From the cell containing the given text, extract its center point as (x, y) coordinate. 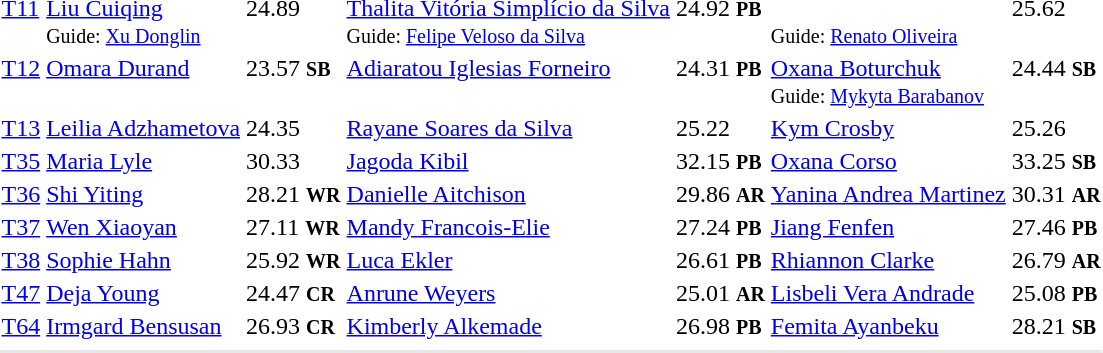
T38 (21, 260)
Anrune Weyers (508, 293)
Shi Yiting (144, 194)
T47 (21, 293)
Rhiannon Clarke (888, 260)
26.98 PB (720, 326)
Rayane Soares da Silva (508, 128)
Jiang Fenfen (888, 227)
T35 (21, 161)
Yanina Andrea Martinez (888, 194)
Adiaratou Iglesias Forneiro (508, 82)
32.15 PB (720, 161)
Kimberly Alkemade (508, 326)
Sophie Hahn (144, 260)
25.01 AR (720, 293)
Wen Xiaoyan (144, 227)
Leilia Adzhametova (144, 128)
Mandy Francois-Elie (508, 227)
Oxana BoturchukGuide: Mykyta Barabanov (888, 82)
28.21 WR (294, 194)
24.35 (294, 128)
Luca Ekler (508, 260)
T13 (21, 128)
Lisbeli Vera Andrade (888, 293)
T64 (21, 326)
Oxana Corso (888, 161)
Femita Ayanbeku (888, 326)
30.31 AR (1056, 194)
Maria Lyle (144, 161)
30.33 (294, 161)
26.61 PB (720, 260)
Deja Young (144, 293)
25.92 WR (294, 260)
Kym Crosby (888, 128)
Jagoda Kibil (508, 161)
Irmgard Bensusan (144, 326)
26.93 CR (294, 326)
25.26 (1056, 128)
T36 (21, 194)
33.25 SB (1056, 161)
27.24 PB (720, 227)
T12 (21, 82)
29.86 AR (720, 194)
27.46 PB (1056, 227)
T37 (21, 227)
Omara Durand (144, 82)
26.79 AR (1056, 260)
27.11 WR (294, 227)
Danielle Aitchison (508, 194)
24.44 SB (1056, 82)
24.47 CR (294, 293)
25.22 (720, 128)
28.21 SB (1056, 326)
24.31 PB (720, 82)
25.08 PB (1056, 293)
23.57 SB (294, 82)
